Scan for the cell matching the given text and deliver its (x, y) coordinate at center. 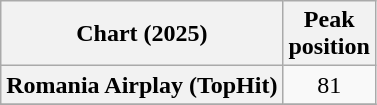
Peakposition (329, 34)
Chart (2025) (142, 34)
Romania Airplay (TopHit) (142, 85)
81 (329, 85)
